Extract the [X, Y] coordinate from the center of the cell holding the provided text.  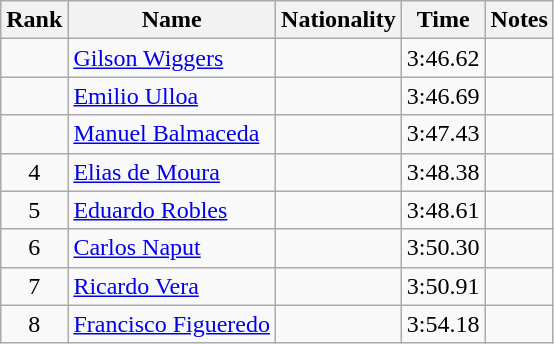
Carlos Naput [172, 248]
Notes [519, 20]
Rank [34, 20]
3:48.61 [443, 210]
Emilio Ulloa [172, 96]
Manuel Balmaceda [172, 134]
3:48.38 [443, 172]
Elias de Moura [172, 172]
7 [34, 286]
3:50.91 [443, 286]
3:54.18 [443, 324]
3:46.62 [443, 58]
8 [34, 324]
4 [34, 172]
Nationality [339, 20]
3:50.30 [443, 248]
5 [34, 210]
Gilson Wiggers [172, 58]
Ricardo Vera [172, 286]
6 [34, 248]
3:46.69 [443, 96]
Name [172, 20]
Francisco Figueredo [172, 324]
Eduardo Robles [172, 210]
Time [443, 20]
3:47.43 [443, 134]
